Capture the cell that displays the provided text and extract its (X, Y) central coordinate. 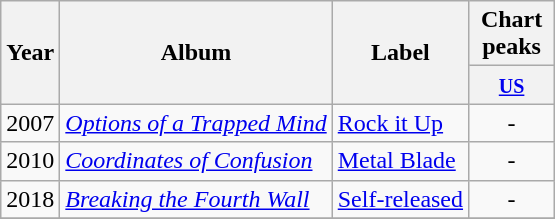
2010 (30, 161)
Options of a Trapped Mind (196, 123)
Label (400, 52)
Coordinates of Confusion (196, 161)
Rock it Up (400, 123)
Year (30, 52)
US (512, 85)
2018 (30, 199)
Breaking the Fourth Wall (196, 199)
Album (196, 52)
Metal Blade (400, 161)
Self-released (400, 199)
Chart peaks (512, 34)
2007 (30, 123)
